Capture the cell that displays the provided text and extract its (x, y) central coordinate. 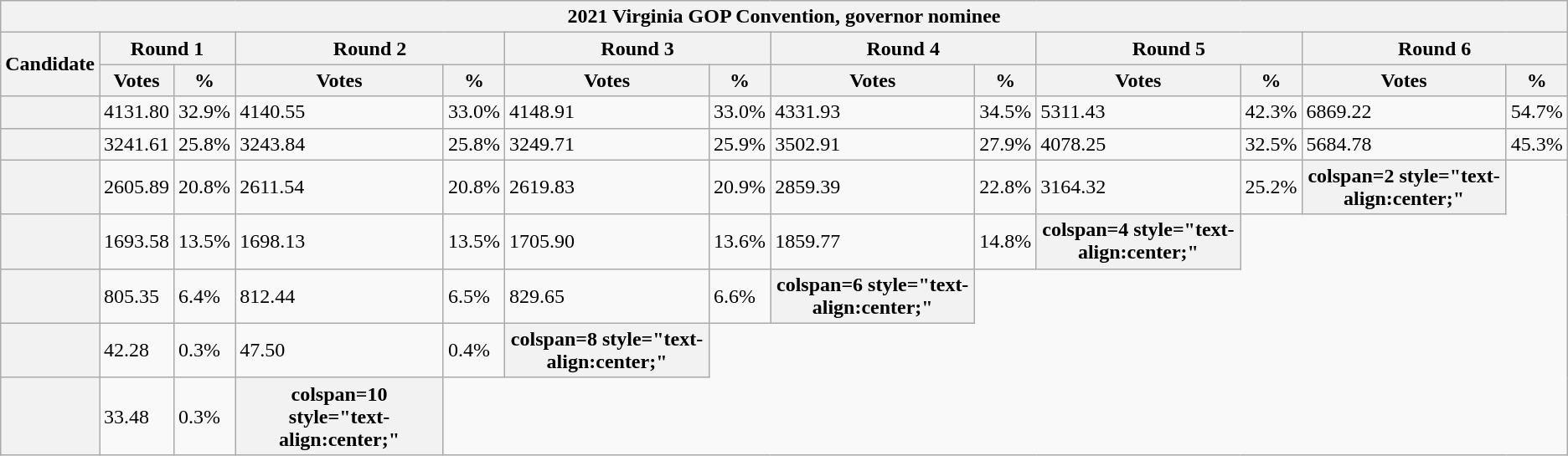
colspan=2 style="text-align:center;" (1404, 187)
colspan=4 style="text-align:center;" (1138, 241)
3243.84 (340, 144)
5684.78 (1404, 144)
20.9% (740, 187)
34.5% (1005, 112)
4148.91 (606, 112)
6.6% (740, 296)
42.28 (136, 350)
5311.43 (1138, 112)
1698.13 (340, 241)
colspan=6 style="text-align:center;" (873, 296)
2605.89 (136, 187)
22.8% (1005, 187)
829.65 (606, 296)
colspan=10 style="text-align:center;" (340, 416)
6869.22 (1404, 112)
2859.39 (873, 187)
Round 2 (370, 49)
3249.71 (606, 144)
4078.25 (1138, 144)
1705.90 (606, 241)
6.4% (204, 296)
14.8% (1005, 241)
4131.80 (136, 112)
27.9% (1005, 144)
25.9% (740, 144)
Round 6 (1434, 49)
3502.91 (873, 144)
Round 3 (637, 49)
805.35 (136, 296)
32.5% (1271, 144)
812.44 (340, 296)
Round 4 (903, 49)
3241.61 (136, 144)
1859.77 (873, 241)
4140.55 (340, 112)
4331.93 (873, 112)
33.48 (136, 416)
45.3% (1536, 144)
32.9% (204, 112)
3164.32 (1138, 187)
0.4% (474, 350)
2021 Virginia GOP Convention, governor nominee (784, 17)
Round 5 (1169, 49)
13.6% (740, 241)
2619.83 (606, 187)
1693.58 (136, 241)
Candidate (50, 64)
2611.54 (340, 187)
Round 1 (167, 49)
colspan=8 style="text-align:center;" (606, 350)
47.50 (340, 350)
6.5% (474, 296)
42.3% (1271, 112)
25.2% (1271, 187)
54.7% (1536, 112)
